Capture the cell that displays the provided text and extract its (X, Y) central coordinate. 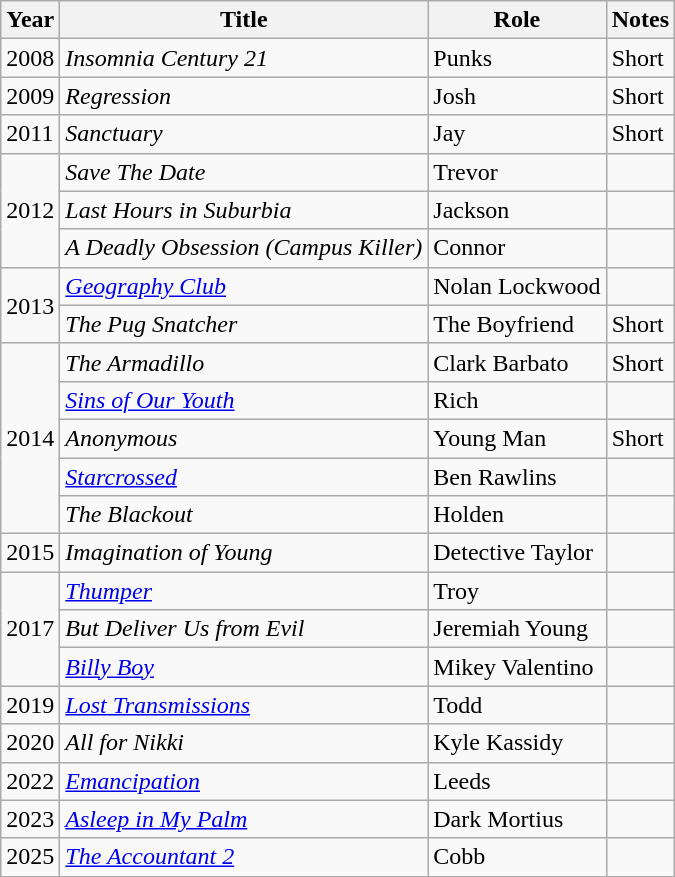
2017 (30, 629)
Leeds (517, 781)
Rich (517, 400)
Starcrossed (244, 477)
2022 (30, 781)
2011 (30, 134)
Clark Barbato (517, 362)
Cobb (517, 857)
Year (30, 20)
The Boyfriend (517, 324)
Insomnia Century 21 (244, 58)
2012 (30, 210)
2023 (30, 819)
Jeremiah Young (517, 629)
Billy Boy (244, 667)
The Armadillo (244, 362)
Josh (517, 96)
2020 (30, 743)
Young Man (517, 438)
Nolan Lockwood (517, 286)
2008 (30, 58)
The Blackout (244, 515)
Save The Date (244, 172)
The Pug Snatcher (244, 324)
2015 (30, 553)
Detective Taylor (517, 553)
Troy (517, 591)
Asleep in My Palm (244, 819)
Connor (517, 248)
Ben Rawlins (517, 477)
Last Hours in Suburbia (244, 210)
Thumper (244, 591)
2013 (30, 305)
2009 (30, 96)
Todd (517, 705)
Kyle Kassidy (517, 743)
Notes (640, 20)
2025 (30, 857)
Trevor (517, 172)
All for Nikki (244, 743)
A Deadly Obsession (Campus Killer) (244, 248)
2019 (30, 705)
Emancipation (244, 781)
Lost Transmissions (244, 705)
Role (517, 20)
Title (244, 20)
Mikey Valentino (517, 667)
Anonymous (244, 438)
The Accountant 2 (244, 857)
Holden (517, 515)
But Deliver Us from Evil (244, 629)
2014 (30, 438)
Regression (244, 96)
Geography Club (244, 286)
Jay (517, 134)
Dark Mortius (517, 819)
Sins of Our Youth (244, 400)
Imagination of Young (244, 553)
Sanctuary (244, 134)
Punks (517, 58)
Jackson (517, 210)
